Pinpoint the cell where the given text exists, returning its (x, y) midpoint coordinate. 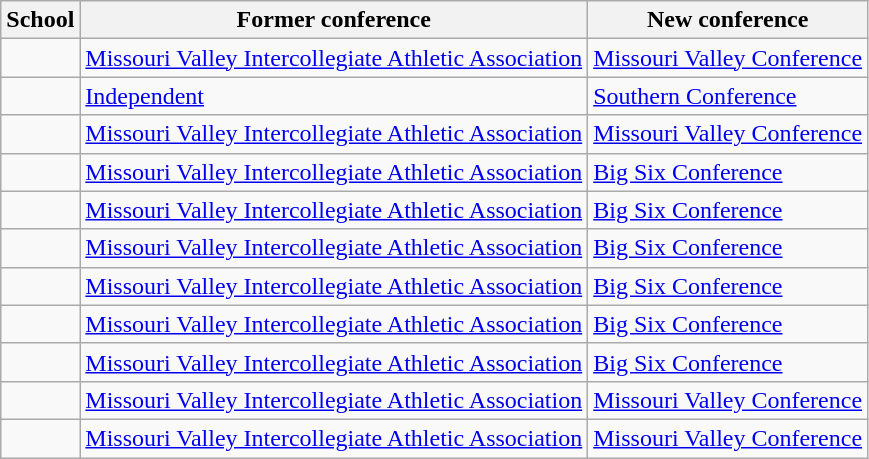
Former conference (334, 20)
Independent (334, 96)
School (40, 20)
New conference (728, 20)
Southern Conference (728, 96)
